Output the [x, y] coordinate of the center of the cell containing the given text.  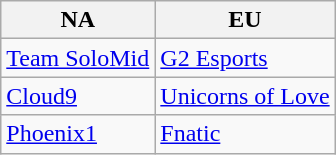
Cloud9 [78, 96]
NA [78, 20]
Phoenix1 [78, 134]
EU [245, 20]
Team SoloMid [78, 58]
G2 Esports [245, 58]
Unicorns of Love [245, 96]
Fnatic [245, 134]
